Return the (X, Y) coordinate for the center point of the cell that contains the specified text.  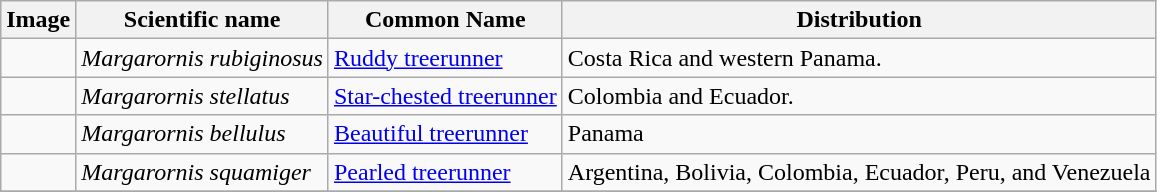
Margarornis rubiginosus (202, 58)
Panama (859, 134)
Scientific name (202, 20)
Star-chested treerunner (445, 96)
Margarornis squamiger (202, 172)
Colombia and Ecuador. (859, 96)
Ruddy treerunner (445, 58)
Common Name (445, 20)
Margarornis stellatus (202, 96)
Costa Rica and western Panama. (859, 58)
Margarornis bellulus (202, 134)
Distribution (859, 20)
Beautiful treerunner (445, 134)
Image (38, 20)
Pearled treerunner (445, 172)
Argentina, Bolivia, Colombia, Ecuador, Peru, and Venezuela (859, 172)
